Search for the cell housing the specified text and yield its [X, Y] center coordinate. 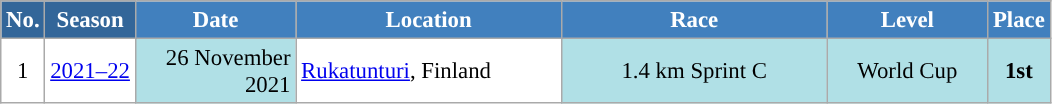
Level [908, 20]
1.4 km Sprint C [694, 72]
1 [23, 72]
No. [23, 20]
Rukatunturi, Finland [429, 72]
1st [1019, 72]
Race [694, 20]
Season [90, 20]
Location [429, 20]
Date [216, 20]
Place [1019, 20]
World Cup [908, 72]
2021–22 [90, 72]
26 November 2021 [216, 72]
